For the text-containing cell, return its midpoint in [X, Y] coordinate format. 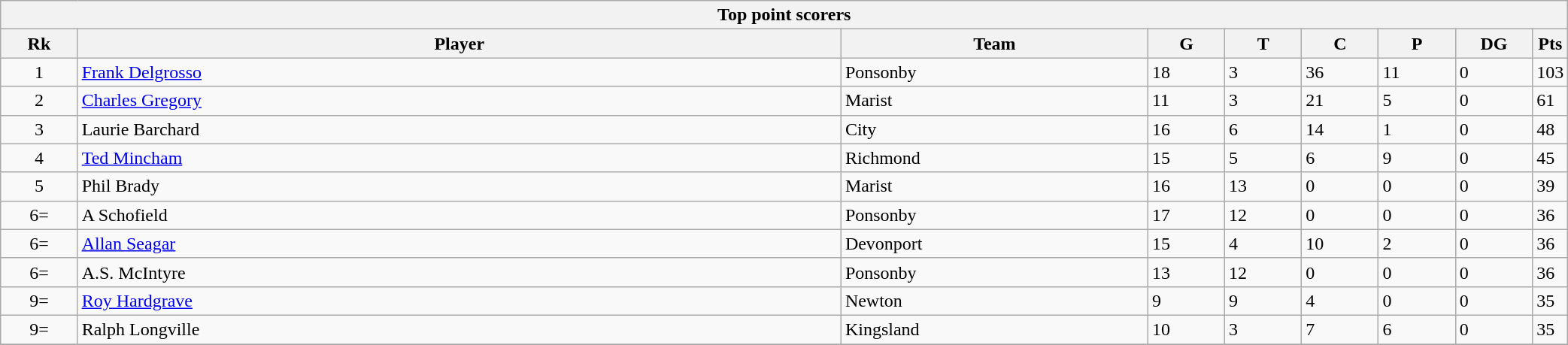
45 [1551, 158]
T [1263, 44]
Ted Mincham [459, 158]
Team [994, 44]
18 [1186, 72]
48 [1551, 129]
21 [1340, 101]
Allan Seagar [459, 244]
Player [459, 44]
P [1417, 44]
103 [1551, 72]
Ralph Longville [459, 329]
Laurie Barchard [459, 129]
61 [1551, 101]
Rk [39, 44]
G [1186, 44]
7 [1340, 329]
Pts [1551, 44]
A Schofield [459, 215]
39 [1551, 186]
C [1340, 44]
Top point scorers [784, 15]
A.S. McIntyre [459, 272]
Roy Hardgrave [459, 301]
City [994, 129]
Phil Brady [459, 186]
14 [1340, 129]
Richmond [994, 158]
Charles Gregory [459, 101]
Devonport [994, 244]
Frank Delgrosso [459, 72]
DG [1494, 44]
Kingsland [994, 329]
Newton [994, 301]
17 [1186, 215]
